Return the (X, Y) coordinate for the center point of the cell that contains the specified text.  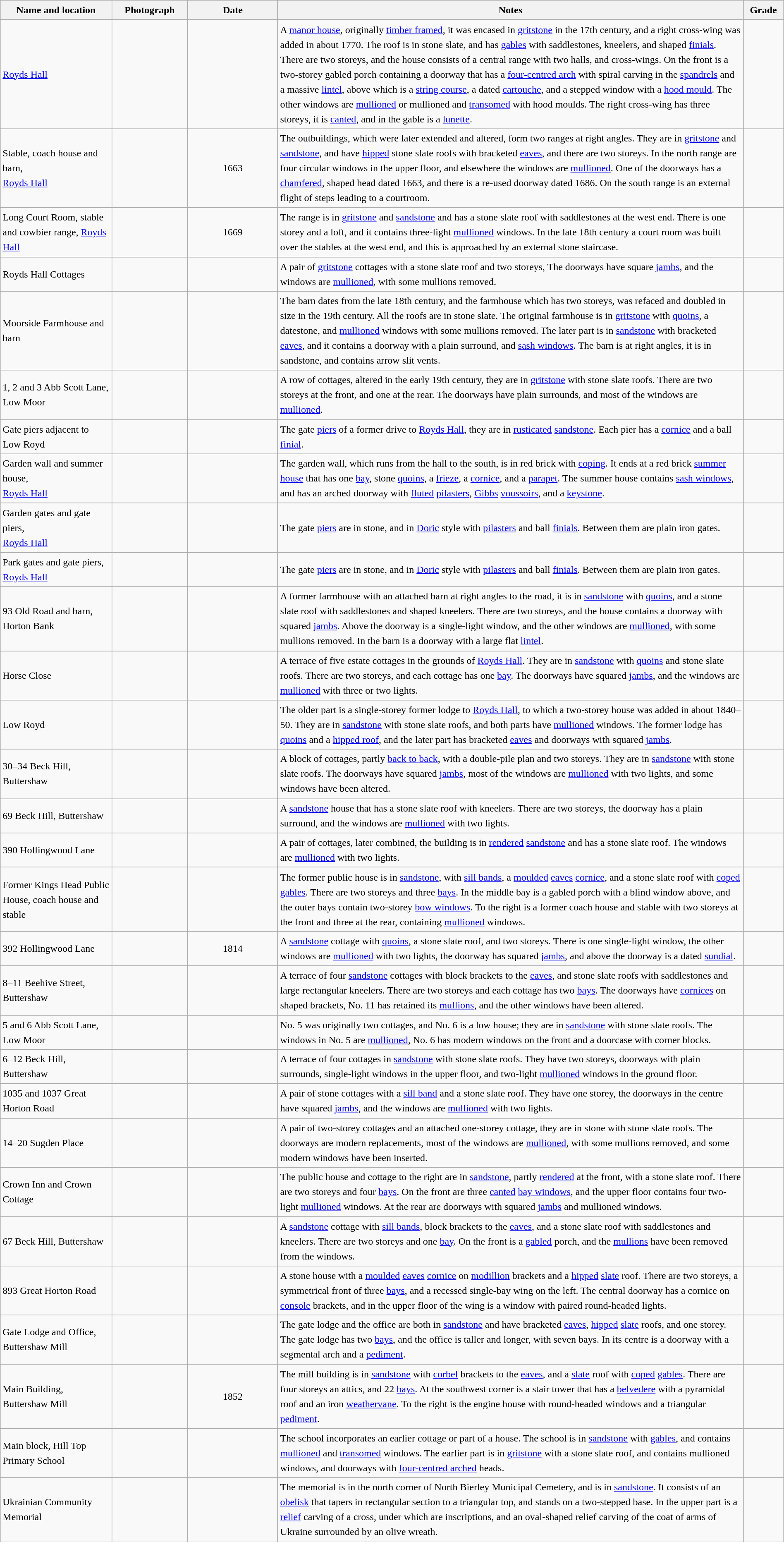
Ukrainian Community Memorial (56, 1510)
Long Court Room, stable and cowbier range, Royds Hall (56, 232)
893 Great Horton Road (56, 1291)
Gate Lodge and Office,Buttershaw Mill (56, 1339)
Garden wall and summer house,Royds Hall (56, 478)
67 Beck Hill, Buttershaw (56, 1241)
Moorside Farmhouse and barn (56, 331)
Crown Inn and Crown Cottage (56, 1192)
The gate piers of a former drive to Royds Hall, they are in rusticated sandstone. Each pier has a cornice and a ball finial. (510, 437)
Grade (763, 10)
392 Hollingwood Lane (56, 949)
Main block, Hill Top Primary School (56, 1453)
Photograph (150, 10)
Date (233, 10)
Former Kings Head Public House, coach house and stable (56, 899)
1852 (233, 1396)
14–20 Sugden Place (56, 1142)
Royds Hall Cottages (56, 274)
Stable, coach house and barn,Royds Hall (56, 168)
Park gates and gate piers,Royds Hall (56, 569)
1669 (233, 232)
1, 2 and 3 Abb Scott Lane, Low Moor (56, 395)
1814 (233, 949)
Garden gates and gate piers,Royds Hall (56, 528)
1663 (233, 168)
Low Royd (56, 725)
1035 and 1037 Great Horton Road (56, 1101)
Horse Close (56, 676)
A pair of cottages, later combined, the building is in rendered sandstone and has a stone slate roof. The windows are mullioned with two lights. (510, 850)
5 and 6 Abb Scott Lane, Low Moor (56, 1032)
93 Old Road and barn, Horton Bank (56, 619)
390 Hollingwood Lane (56, 850)
30–34 Beck Hill, Buttershaw (56, 774)
Main Building, Buttershaw Mill (56, 1396)
Name and location (56, 10)
6–12 Beck Hill, Buttershaw (56, 1066)
69 Beck Hill, Buttershaw (56, 816)
Gate piers adjacent to Low Royd (56, 437)
Royds Hall (56, 74)
Notes (510, 10)
8–11 Beehive Street, Buttershaw (56, 990)
